Return (X, Y) of the center of cell containing provided text 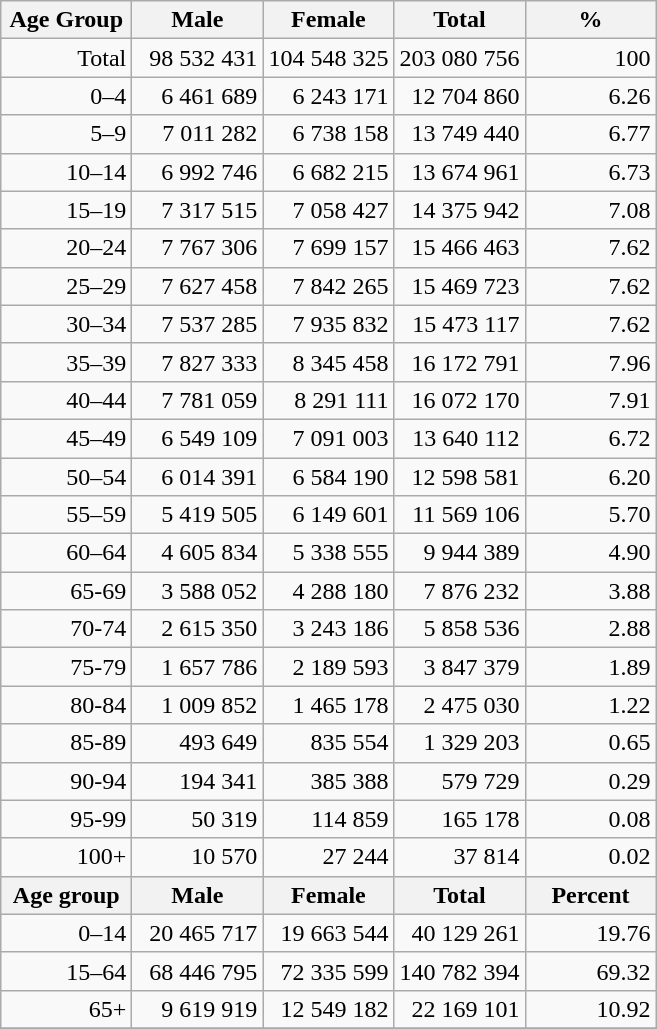
0–14 (66, 933)
7.96 (590, 362)
6 014 391 (198, 477)
8 291 111 (328, 400)
3 847 379 (460, 667)
65-69 (66, 591)
3 588 052 (198, 591)
50–54 (66, 477)
7 317 515 (198, 210)
50 319 (198, 819)
0.65 (590, 743)
493 649 (198, 743)
7.08 (590, 210)
13 674 961 (460, 172)
6.77 (590, 134)
7 781 059 (198, 400)
3.88 (590, 591)
2 475 030 (460, 705)
6.20 (590, 477)
13 640 112 (460, 438)
6 738 158 (328, 134)
37 814 (460, 857)
15 473 117 (460, 324)
5.70 (590, 515)
4 605 834 (198, 553)
27 244 (328, 857)
104 548 325 (328, 58)
75-79 (66, 667)
12 598 581 (460, 477)
6.26 (590, 96)
6 682 215 (328, 172)
72 335 599 (328, 971)
22 169 101 (460, 1009)
6 149 601 (328, 515)
60–64 (66, 553)
15 466 463 (460, 248)
6 549 109 (198, 438)
6.73 (590, 172)
1.22 (590, 705)
7 699 157 (328, 248)
9 944 389 (460, 553)
Percent (590, 895)
10–14 (66, 172)
19 663 544 (328, 933)
5 419 505 (198, 515)
6 461 689 (198, 96)
45–49 (66, 438)
30–34 (66, 324)
55–59 (66, 515)
5 338 555 (328, 553)
35–39 (66, 362)
85-89 (66, 743)
19.76 (590, 933)
90-94 (66, 781)
4 288 180 (328, 591)
11 569 106 (460, 515)
7 876 232 (460, 591)
14 375 942 (460, 210)
12 704 860 (460, 96)
2 615 350 (198, 629)
Age group (66, 895)
40 129 261 (460, 933)
100 (590, 58)
2 189 593 (328, 667)
835 554 (328, 743)
7 011 282 (198, 134)
0.29 (590, 781)
10.92 (590, 1009)
69.32 (590, 971)
7 537 285 (198, 324)
1 329 203 (460, 743)
Age Group (66, 20)
6.72 (590, 438)
579 729 (460, 781)
16 072 170 (460, 400)
203 080 756 (460, 58)
0.02 (590, 857)
0–4 (66, 96)
1 657 786 (198, 667)
8 345 458 (328, 362)
2.88 (590, 629)
6 243 171 (328, 96)
114 859 (328, 819)
0.08 (590, 819)
95-99 (66, 819)
20 465 717 (198, 933)
6 992 746 (198, 172)
40–44 (66, 400)
7 627 458 (198, 286)
385 388 (328, 781)
6 584 190 (328, 477)
7 935 832 (328, 324)
5–9 (66, 134)
68 446 795 (198, 971)
1 465 178 (328, 705)
194 341 (198, 781)
98 532 431 (198, 58)
12 549 182 (328, 1009)
7 091 003 (328, 438)
7 767 306 (198, 248)
80-84 (66, 705)
165 178 (460, 819)
4.90 (590, 553)
7.91 (590, 400)
15–64 (66, 971)
7 842 265 (328, 286)
15 469 723 (460, 286)
7 058 427 (328, 210)
25–29 (66, 286)
1.89 (590, 667)
% (590, 20)
70-74 (66, 629)
65+ (66, 1009)
16 172 791 (460, 362)
15–19 (66, 210)
3 243 186 (328, 629)
9 619 919 (198, 1009)
100+ (66, 857)
20–24 (66, 248)
140 782 394 (460, 971)
13 749 440 (460, 134)
1 009 852 (198, 705)
5 858 536 (460, 629)
7 827 333 (198, 362)
10 570 (198, 857)
